Extract the (x, y) coordinate from the center of the cell holding the provided text.  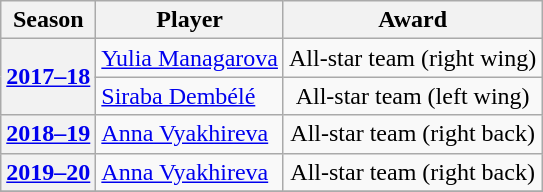
Yulia Managarova (190, 58)
Season (48, 20)
Siraba Dembélé (190, 96)
All-star team (left wing) (412, 96)
All-star team (right wing) (412, 58)
Player (190, 20)
2018–19 (48, 134)
2019–20 (48, 172)
2017–18 (48, 77)
Award (412, 20)
